Identify which cell holds the provided text, then report its [X, Y] central coordinate. 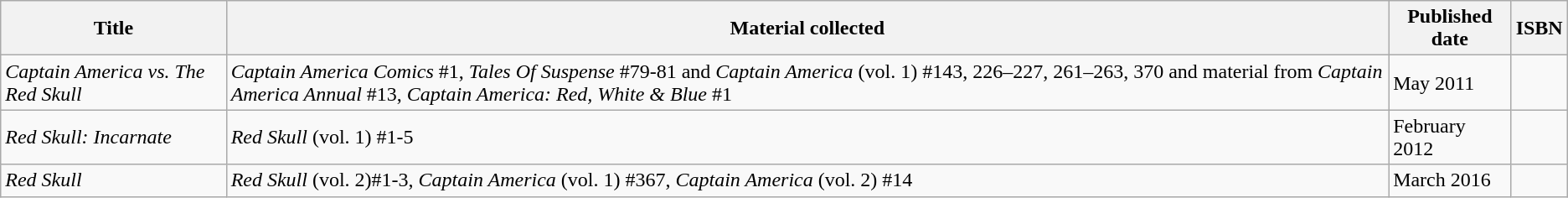
ISBN [1540, 29]
Red Skull (vol. 1) #1-5 [807, 138]
Red Skull [114, 180]
Material collected [807, 29]
May 2011 [1451, 82]
March 2016 [1451, 180]
February 2012 [1451, 138]
Title [114, 29]
Red Skull: Incarnate [114, 138]
Captain America vs. The Red Skull [114, 82]
Published date [1451, 29]
Red Skull (vol. 2)#1-3, Captain America (vol. 1) #367, Captain America (vol. 2) #14 [807, 180]
